Provide the (x, y) coordinate of the cell's center where the given text is located.  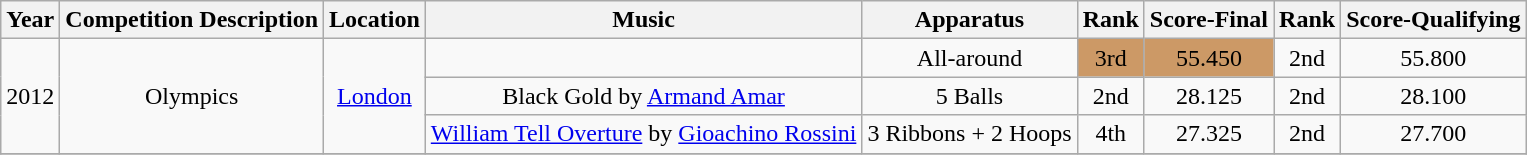
4th (1110, 134)
Year (30, 20)
27.700 (1434, 134)
Competition Description (192, 20)
Apparatus (970, 20)
Music (644, 20)
Score-Final (1208, 20)
Location (375, 20)
27.325 (1208, 134)
5 Balls (970, 96)
3 Ribbons + 2 Hoops (970, 134)
28.100 (1434, 96)
55.800 (1434, 58)
William Tell Overture by Gioachino Rossini (644, 134)
28.125 (1208, 96)
2012 (30, 96)
Olympics (192, 96)
Score-Qualifying (1434, 20)
London (375, 96)
Black Gold by Armand Amar (644, 96)
All-around (970, 58)
3rd (1110, 58)
55.450 (1208, 58)
